Provide the (x, y) coordinate of the cell's center where the given text is located.  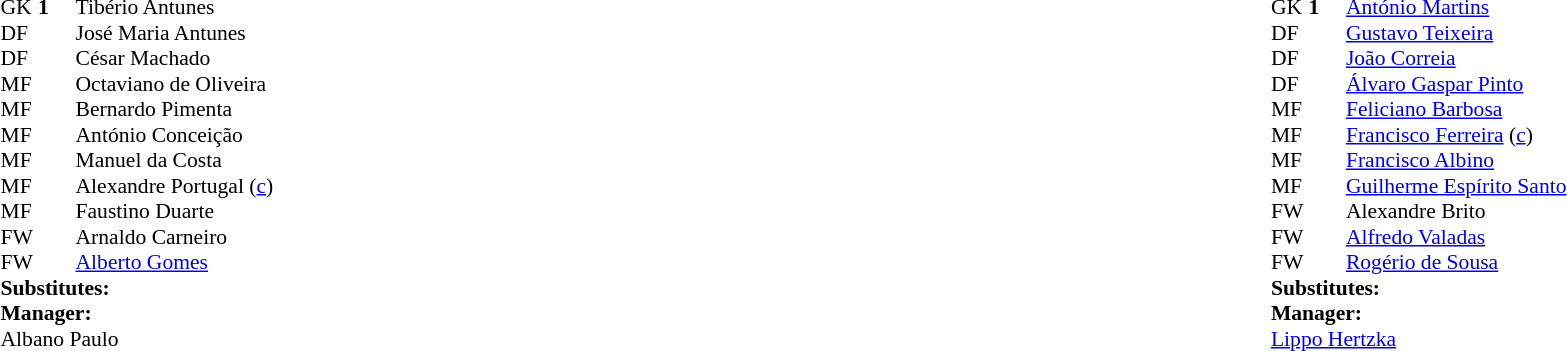
José Maria Antunes (175, 33)
Feliciano Barbosa (1456, 109)
Alexandre Portugal (c) (175, 186)
Rogério de Sousa (1456, 263)
Alberto Gomes (175, 263)
Francisco Albino (1456, 161)
César Machado (175, 59)
Arnaldo Carneiro (175, 237)
Alfredo Valadas (1456, 237)
Octaviano de Oliveira (175, 84)
Francisco Ferreira (c) (1456, 135)
João Correia (1456, 59)
Álvaro Gaspar Pinto (1456, 84)
Manuel da Costa (175, 161)
Bernardo Pimenta (175, 109)
Alexandre Brito (1456, 211)
Gustavo Teixeira (1456, 33)
António Conceição (175, 135)
Guilherme Espírito Santo (1456, 186)
Faustino Duarte (175, 211)
